From the cell containing the given text, extract its center point as (x, y) coordinate. 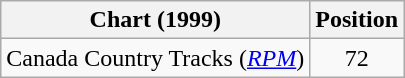
Canada Country Tracks (RPM) (156, 58)
Position (357, 20)
72 (357, 58)
Chart (1999) (156, 20)
